Capture the cell that displays the provided text and extract its (X, Y) central coordinate. 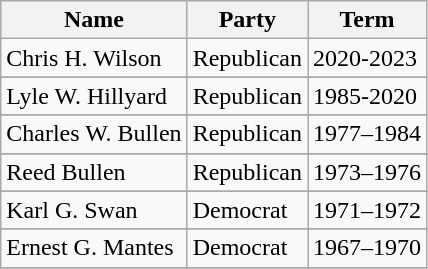
Reed Bullen (94, 172)
1971–1972 (368, 210)
Karl G. Swan (94, 210)
1973–1976 (368, 172)
1967–1970 (368, 248)
Term (368, 20)
Charles W. Bullen (94, 134)
1977–1984 (368, 134)
2020-2023 (368, 58)
Chris H. Wilson (94, 58)
Lyle W. Hillyard (94, 96)
Ernest G. Mantes (94, 248)
Party (247, 20)
Name (94, 20)
1985-2020 (368, 96)
